Return [X, Y] of the center of cell containing provided text 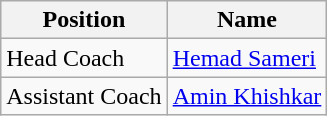
Hemad Sameri [247, 58]
Amin Khishkar [247, 96]
Position [84, 20]
Assistant Coach [84, 96]
Name [247, 20]
Head Coach [84, 58]
